Scan for the cell matching the given text and deliver its (X, Y) coordinate at center. 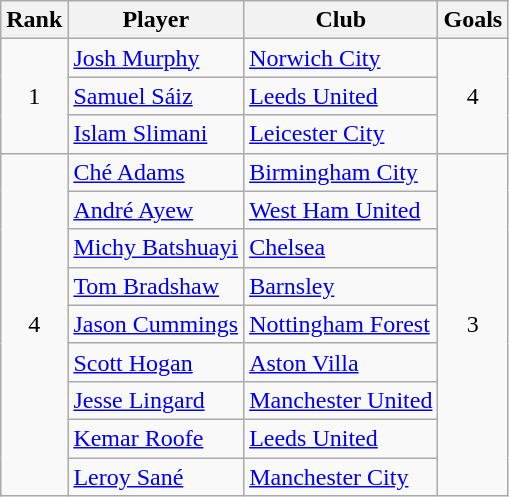
Manchester City (341, 477)
Barnsley (341, 286)
Ché Adams (156, 172)
Player (156, 20)
Jesse Lingard (156, 400)
Samuel Sáiz (156, 96)
Chelsea (341, 248)
Nottingham Forest (341, 324)
3 (473, 324)
West Ham United (341, 210)
Islam Slimani (156, 134)
Club (341, 20)
Scott Hogan (156, 362)
1 (34, 96)
Aston Villa (341, 362)
Leroy Sané (156, 477)
Rank (34, 20)
Michy Batshuayi (156, 248)
Norwich City (341, 58)
Kemar Roofe (156, 438)
Leicester City (341, 134)
Manchester United (341, 400)
Birmingham City (341, 172)
Josh Murphy (156, 58)
Goals (473, 20)
Jason Cummings (156, 324)
Tom Bradshaw (156, 286)
André Ayew (156, 210)
